Detect which cell encompasses the target text, then output its (X, Y) center coordinate. 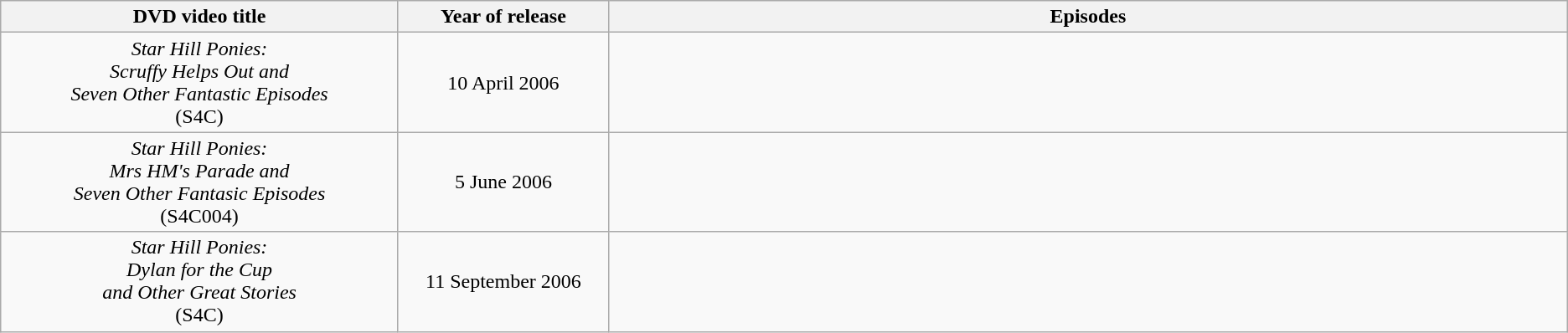
Star Hill Ponies:Mrs HM's Parade andSeven Other Fantasic Episodes(S4C004) (199, 182)
Episodes (1089, 17)
5 June 2006 (503, 182)
Star Hill Ponies:Dylan for the Cupand Other Great Stories(S4C) (199, 281)
Star Hill Ponies:Scruffy Helps Out andSeven Other Fantastic Episodes(S4C) (199, 82)
11 September 2006 (503, 281)
DVD video title (199, 17)
10 April 2006 (503, 82)
Year of release (503, 17)
